Return [X, Y] of the center of cell containing provided text 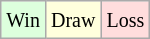
Draw [72, 20]
Win [24, 20]
Loss [126, 20]
